From the cell containing the given text, extract its center point as (X, Y) coordinate. 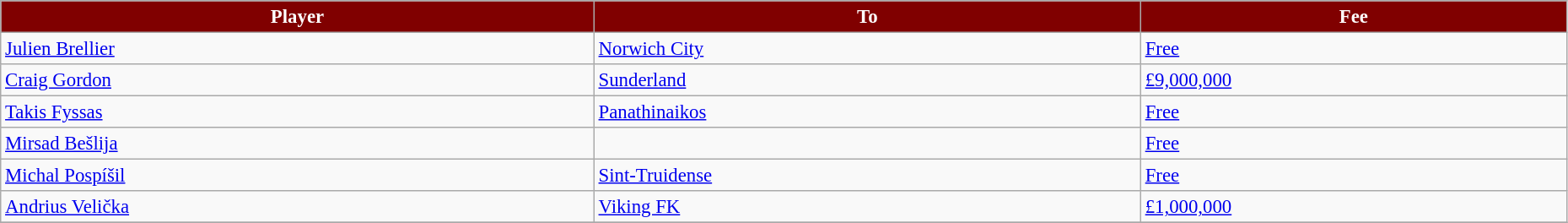
Panathinaikos (867, 112)
Craig Gordon (298, 80)
Julien Brellier (298, 49)
Michal Pospíšil (298, 176)
£9,000,000 (1353, 80)
Player (298, 17)
Sint-Truidense (867, 176)
Viking FK (867, 207)
Mirsad Bešlija (298, 144)
Takis Fyssas (298, 112)
Sunderland (867, 80)
Andrius Velička (298, 207)
To (867, 17)
Norwich City (867, 49)
Fee (1353, 17)
£1,000,000 (1353, 207)
